From the cell containing the given text, extract its center point as [x, y] coordinate. 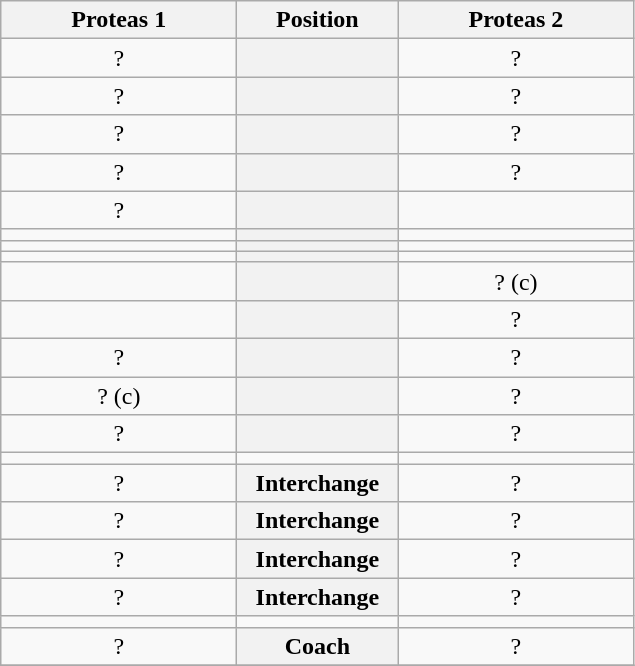
Coach [318, 646]
Position [318, 20]
Proteas 1 [119, 20]
Proteas 2 [516, 20]
